For the text-containing cell, return its midpoint in (X, Y) coordinate format. 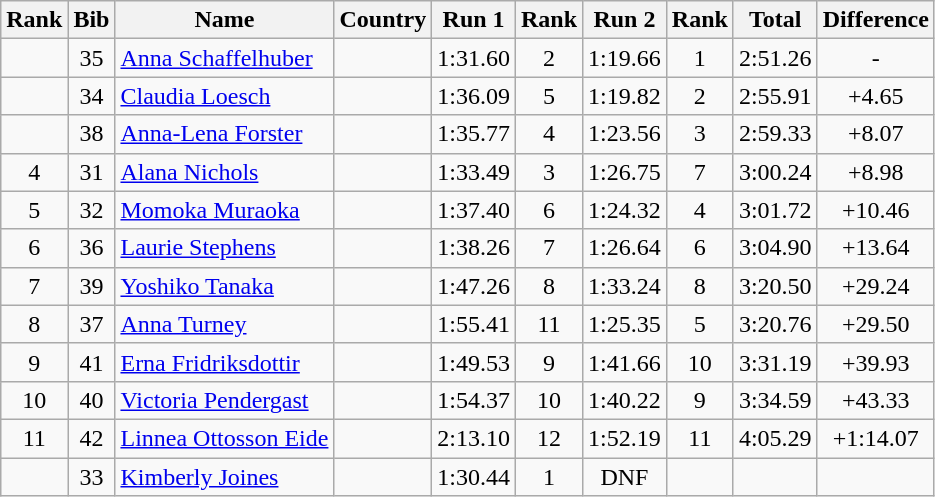
2:13.10 (474, 438)
3:20.50 (775, 286)
1:33.24 (625, 286)
1:26.75 (625, 172)
1:41.66 (625, 362)
Kimberly Joines (224, 477)
1:37.40 (474, 210)
Anna Turney (224, 324)
1:31.60 (474, 58)
2:55.91 (775, 96)
42 (92, 438)
37 (92, 324)
Erna Fridriksdottir (224, 362)
+8.98 (876, 172)
1:40.22 (625, 400)
1:19.82 (625, 96)
+4.65 (876, 96)
2:59.33 (775, 134)
Anna-Lena Forster (224, 134)
Total (775, 20)
Difference (876, 20)
+1:14.07 (876, 438)
+8.07 (876, 134)
+10.46 (876, 210)
1:54.37 (474, 400)
4:05.29 (775, 438)
40 (92, 400)
+29.50 (876, 324)
1:55.41 (474, 324)
Run 2 (625, 20)
1:36.09 (474, 96)
Momoka Muraoka (224, 210)
38 (92, 134)
3:34.59 (775, 400)
3:01.72 (775, 210)
Anna Schaffelhuber (224, 58)
DNF (625, 477)
Country (383, 20)
+39.93 (876, 362)
1:30.44 (474, 477)
1:26.64 (625, 248)
Bib (92, 20)
1:19.66 (625, 58)
3:00.24 (775, 172)
31 (92, 172)
+43.33 (876, 400)
Run 1 (474, 20)
35 (92, 58)
+13.64 (876, 248)
3:04.90 (775, 248)
1:23.56 (625, 134)
Alana Nichols (224, 172)
36 (92, 248)
1:35.77 (474, 134)
1:25.35 (625, 324)
2:51.26 (775, 58)
Laurie Stephens (224, 248)
1:47.26 (474, 286)
1:49.53 (474, 362)
1:38.26 (474, 248)
1:52.19 (625, 438)
+29.24 (876, 286)
39 (92, 286)
Claudia Loesch (224, 96)
Victoria Pendergast (224, 400)
12 (548, 438)
1:33.49 (474, 172)
1:24.32 (625, 210)
33 (92, 477)
Yoshiko Tanaka (224, 286)
3:31.19 (775, 362)
- (876, 58)
3:20.76 (775, 324)
41 (92, 362)
Linnea Ottosson Eide (224, 438)
32 (92, 210)
Name (224, 20)
34 (92, 96)
